Provide the [x, y] coordinate of the cell's center where the given text is located.  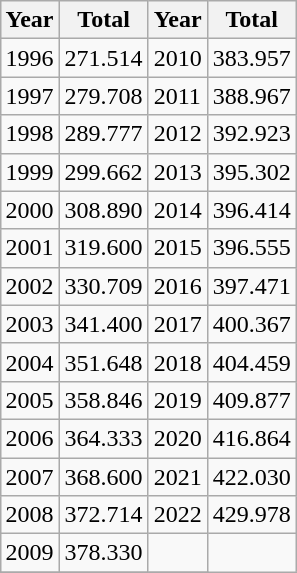
372.714 [104, 515]
2001 [30, 248]
351.648 [104, 362]
396.414 [252, 210]
2018 [178, 362]
1999 [30, 172]
2005 [30, 400]
395.302 [252, 172]
2002 [30, 286]
2004 [30, 362]
2013 [178, 172]
429.978 [252, 515]
416.864 [252, 438]
1997 [30, 96]
368.600 [104, 477]
2017 [178, 324]
2009 [30, 553]
1998 [30, 134]
2011 [178, 96]
409.877 [252, 400]
271.514 [104, 58]
397.471 [252, 286]
299.662 [104, 172]
2020 [178, 438]
2010 [178, 58]
358.846 [104, 400]
400.367 [252, 324]
2016 [178, 286]
2000 [30, 210]
2006 [30, 438]
341.400 [104, 324]
396.555 [252, 248]
308.890 [104, 210]
392.923 [252, 134]
1996 [30, 58]
388.967 [252, 96]
279.708 [104, 96]
2019 [178, 400]
378.330 [104, 553]
330.709 [104, 286]
319.600 [104, 248]
2003 [30, 324]
2022 [178, 515]
364.333 [104, 438]
2007 [30, 477]
404.459 [252, 362]
422.030 [252, 477]
2021 [178, 477]
2014 [178, 210]
289.777 [104, 134]
2012 [178, 134]
383.957 [252, 58]
2015 [178, 248]
2008 [30, 515]
